For the text-containing cell, return its midpoint in (X, Y) coordinate format. 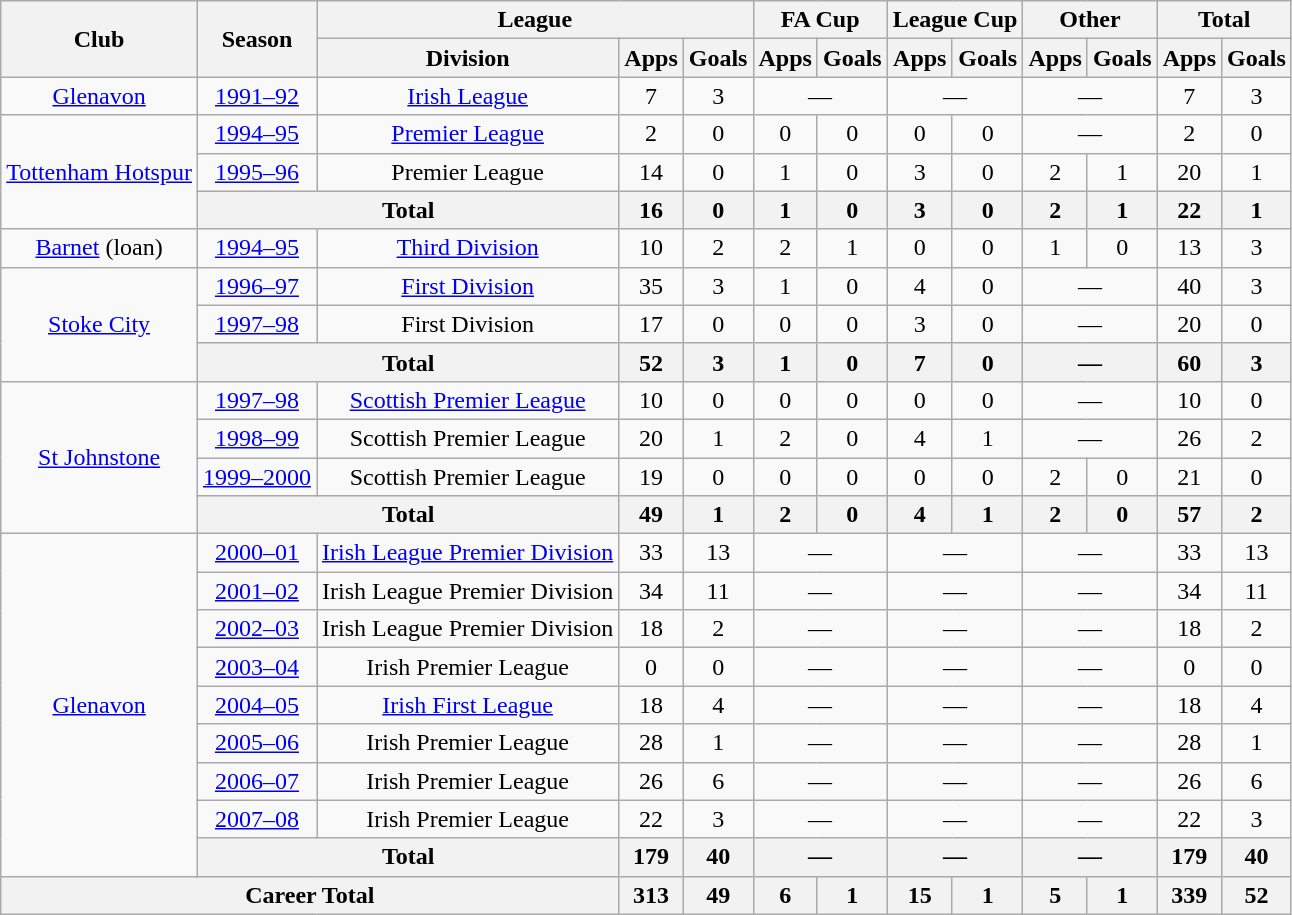
Other (1090, 20)
1998–99 (256, 438)
Tottenham Hotspur (100, 172)
2006–07 (256, 781)
2004–05 (256, 705)
St Johnstone (100, 457)
1996–97 (256, 286)
League (534, 20)
35 (651, 286)
17 (651, 324)
2007–08 (256, 819)
Division (467, 58)
2003–04 (256, 667)
Club (100, 39)
2000–01 (256, 553)
1999–2000 (256, 477)
2002–03 (256, 629)
57 (1189, 515)
2005–06 (256, 743)
16 (651, 210)
19 (651, 477)
2001–02 (256, 591)
1991–92 (256, 96)
15 (920, 895)
21 (1189, 477)
League Cup (955, 20)
313 (651, 895)
Irish First League (467, 705)
Stoke City (100, 324)
Season (256, 39)
5 (1055, 895)
Career Total (310, 895)
Third Division (467, 248)
FA Cup (820, 20)
339 (1189, 895)
Irish League (467, 96)
Barnet (loan) (100, 248)
14 (651, 172)
60 (1189, 362)
1995–96 (256, 172)
